Locate the cell with the specified text and output its [x, y] center coordinate. 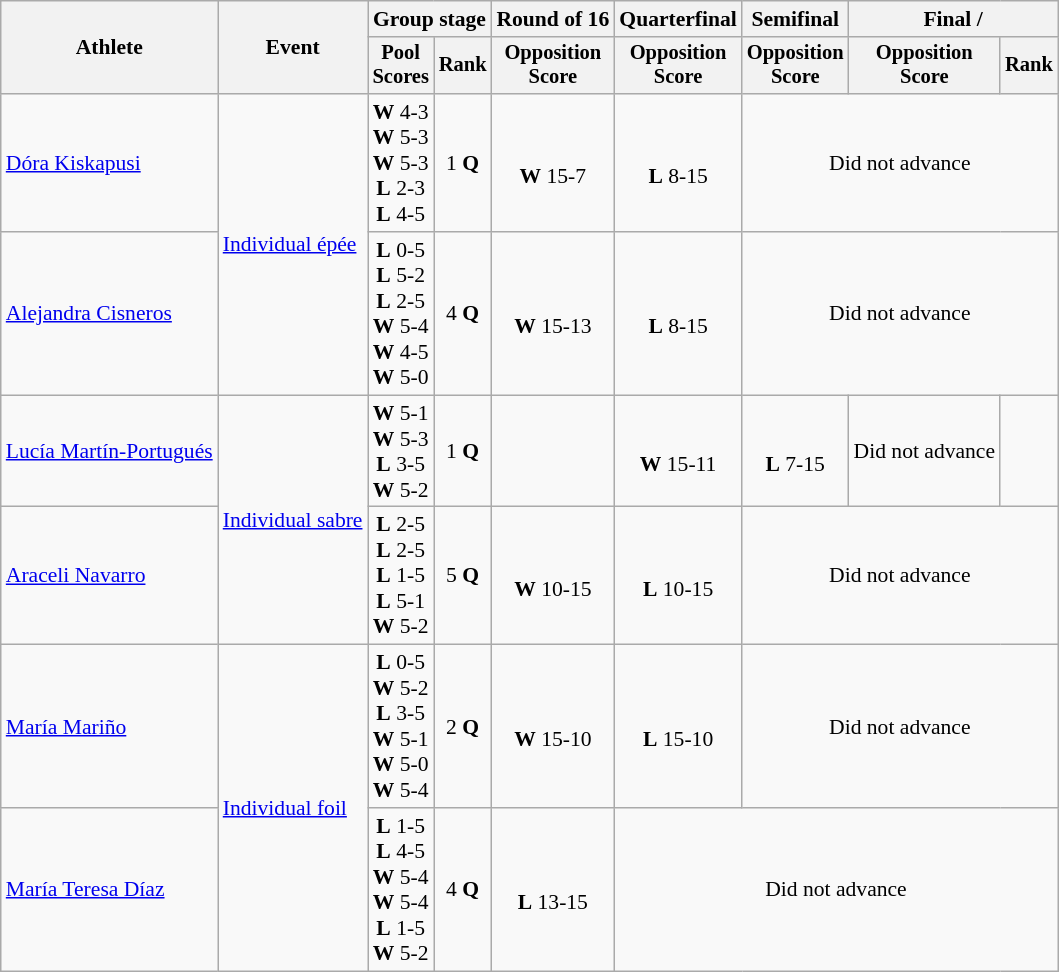
5 Q [463, 576]
Athlete [110, 48]
Dóra Kiskapusi [110, 163]
Event [293, 48]
W 5-1 W 5-3 L 3-5 W 5-2 [401, 451]
L 10-15 [678, 576]
W 15-10 [552, 726]
W 15-7 [552, 163]
L 0-5 L 5-2 L 2-5 W 5-4 W 4-5 W 5-0 [401, 314]
Semifinal [796, 19]
L 15-10 [678, 726]
Round of 16 [552, 19]
2 Q [463, 726]
L 13-15 [552, 890]
Lucía Martín-Portugués [110, 451]
María Mariño [110, 726]
PoolScores [401, 66]
L 7-15 [796, 451]
W 15-13 [552, 314]
L 0-5 W 5-2 L 3-5 W 5-1 W 5-0 W 5-4 [401, 726]
María Teresa Díaz [110, 890]
Araceli Navarro [110, 576]
L 1-5 L 4-5 W 5-4 W 5-4 L 1-5 W 5-2 [401, 890]
Quarterfinal [678, 19]
W 10-15 [552, 576]
Individual foil [293, 808]
Group stage [430, 19]
L 2-5 L 2-5 L 1-5 L 5-1 W 5-2 [401, 576]
W 4-3 W 5-3 W 5-3 L 2-3 L 4-5 [401, 163]
Individual épée [293, 244]
Final / [954, 19]
Alejandra Cisneros [110, 314]
W 15-11 [678, 451]
Individual sabre [293, 520]
